Determine the (X, Y) coordinate at the center of the cell enclosing the given text.  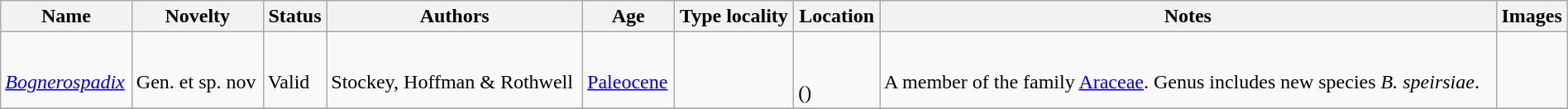
Type locality (734, 17)
Gen. et sp. nov (197, 70)
Bognerospadix (66, 70)
Location (837, 17)
Age (629, 17)
A member of the family Araceae. Genus includes new species B. speirsiae. (1188, 70)
() (837, 70)
Paleocene (629, 70)
Authors (455, 17)
Notes (1188, 17)
Stockey, Hoffman & Rothwell (455, 70)
Status (294, 17)
Novelty (197, 17)
Name (66, 17)
Images (1532, 17)
Valid (294, 70)
